Return [x, y] of the center of cell containing provided text 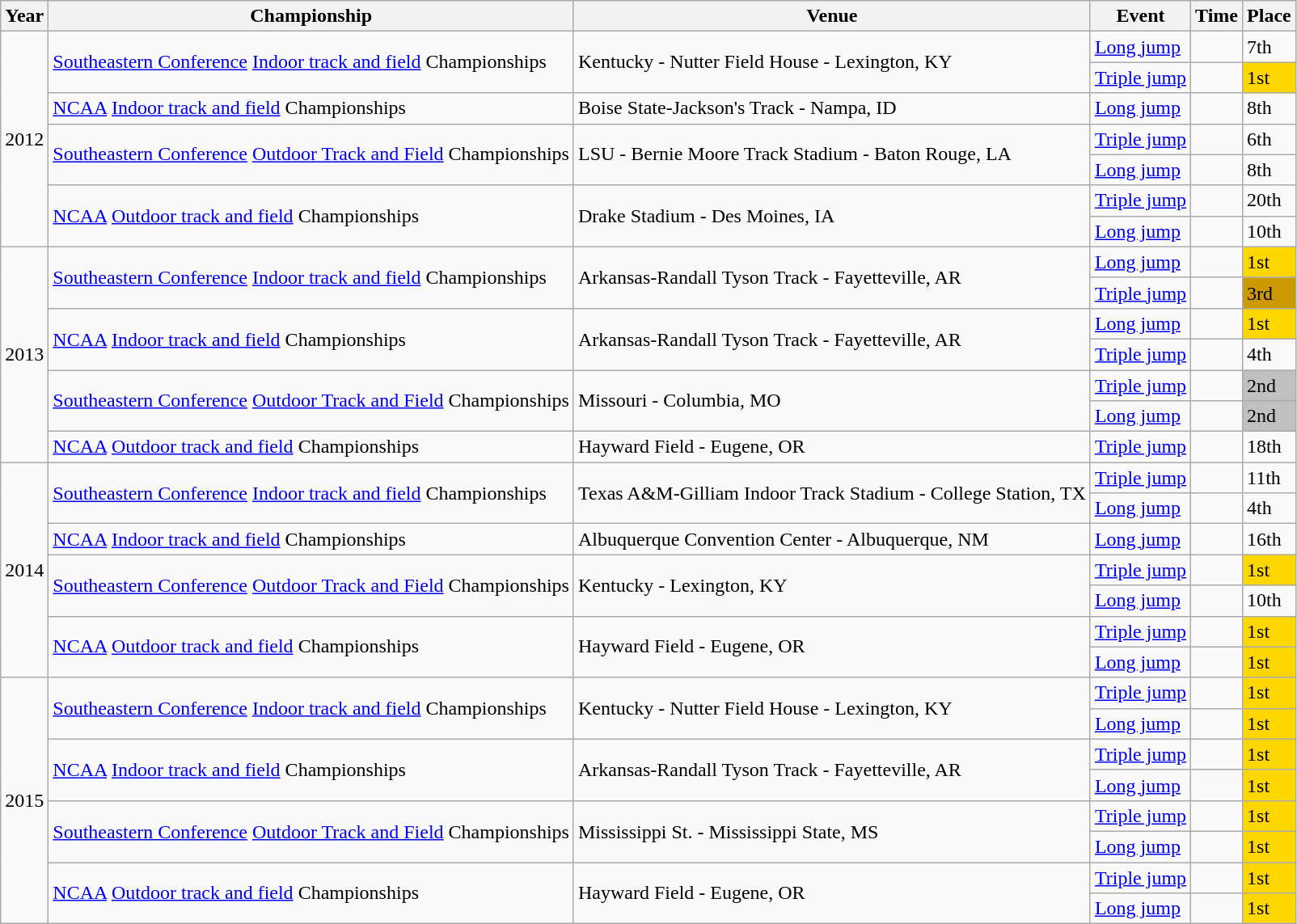
Year [24, 16]
2014 [24, 570]
7th [1270, 47]
Albuquerque Convention Center - Albuquerque, NM [831, 539]
Place [1270, 16]
Venue [831, 16]
LSU - Bernie Moore Track Stadium - Baton Rouge, LA [831, 154]
2012 [24, 139]
Texas A&M-Gilliam Indoor Track Stadium - College Station, TX [831, 493]
Kentucky - Lexington, KY [831, 585]
3rd [1270, 293]
6th [1270, 139]
Championship [311, 16]
Missouri - Columbia, MO [831, 401]
18th [1270, 447]
2013 [24, 354]
Drake Stadium - Des Moines, IA [831, 216]
Event [1140, 16]
Mississippi St. - Mississippi State, MS [831, 831]
Time [1217, 16]
20th [1270, 200]
Boise State-Jackson's Track - Nampa, ID [831, 108]
2015 [24, 800]
11th [1270, 478]
16th [1270, 539]
